From the cell containing the given text, extract its center point as (x, y) coordinate. 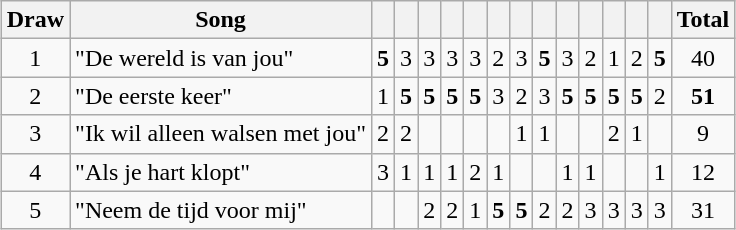
9 (703, 134)
"Ik wil alleen walsen met jou" (221, 134)
Draw (35, 20)
31 (703, 210)
51 (703, 96)
12 (703, 172)
Song (221, 20)
4 (35, 172)
"Neem de tijd voor mij" (221, 210)
"De wereld is van jou" (221, 58)
"Als je hart klopt" (221, 172)
40 (703, 58)
"De eerste keer" (221, 96)
Total (703, 20)
